Detect which cell encompasses the target text, then output its (X, Y) center coordinate. 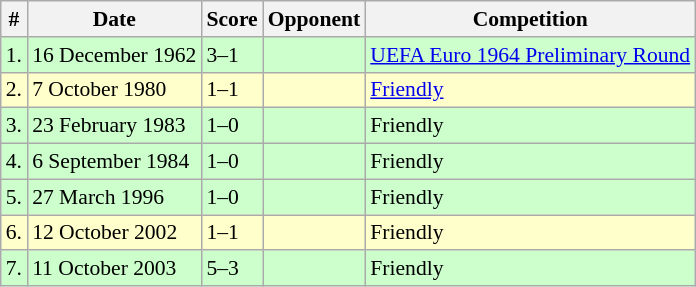
Competition (530, 19)
6 September 1984 (114, 162)
UEFA Euro 1964 Preliminary Round (530, 55)
# (14, 19)
Score (232, 19)
5. (14, 197)
3–1 (232, 55)
Date (114, 19)
16 December 1962 (114, 55)
7. (14, 269)
27 March 1996 (114, 197)
23 February 1983 (114, 126)
7 October 1980 (114, 90)
4. (14, 162)
6. (14, 233)
Opponent (314, 19)
11 October 2003 (114, 269)
2. (14, 90)
1. (14, 55)
12 October 2002 (114, 233)
3. (14, 126)
5–3 (232, 269)
